Locate the cell with the specified text and output its [x, y] center coordinate. 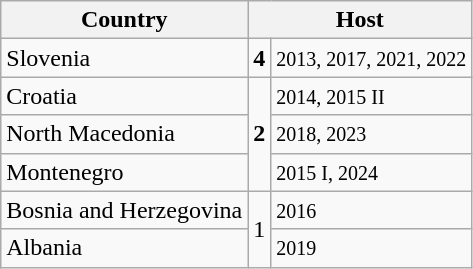
2019 [372, 248]
2013, 2017, 2021, 2022 [372, 58]
2018, 2023 [372, 134]
Montenegro [124, 172]
2 [260, 134]
Croatia [124, 96]
Bosnia and Herzegovina [124, 210]
North Macedonia [124, 134]
Albania [124, 248]
1 [260, 229]
4 [260, 58]
2014, 2015 II [372, 96]
Country [124, 20]
Host [360, 20]
Slovenia [124, 58]
2016 [372, 210]
2015 I, 2024 [372, 172]
